Output the [x, y] coordinate of the center of the cell containing the given text.  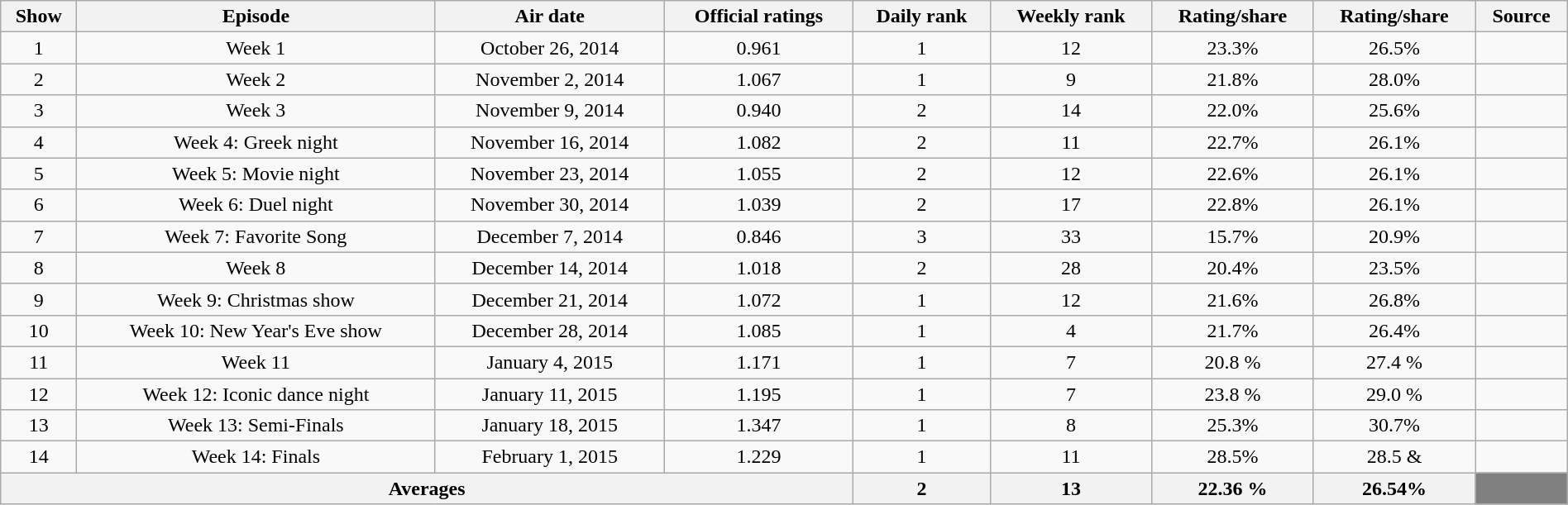
Week 10: New Year's Eve show [256, 331]
1.067 [758, 79]
Averages [427, 488]
21.7% [1233, 331]
23.3% [1233, 48]
28.5 & [1394, 457]
January 4, 2015 [549, 362]
5 [39, 174]
25.3% [1233, 426]
Weekly rank [1070, 17]
November 30, 2014 [549, 205]
22.7% [1233, 142]
20.4% [1233, 268]
30.7% [1394, 426]
1.072 [758, 299]
Week 1 [256, 48]
Week 14: Finals [256, 457]
Official ratings [758, 17]
Week 2 [256, 79]
33 [1070, 236]
28 [1070, 268]
26.8% [1394, 299]
28.0% [1394, 79]
Week 7: Favorite Song [256, 236]
22.6% [1233, 174]
Source [1522, 17]
15.7% [1233, 236]
27.4 % [1394, 362]
Week 8 [256, 268]
20.8 % [1233, 362]
November 9, 2014 [549, 111]
10 [39, 331]
1.347 [758, 426]
0.961 [758, 48]
26.5% [1394, 48]
28.5% [1233, 457]
January 18, 2015 [549, 426]
November 16, 2014 [549, 142]
0.940 [758, 111]
22.0% [1233, 111]
1.018 [758, 268]
December 7, 2014 [549, 236]
Air date [549, 17]
1.082 [758, 142]
October 26, 2014 [549, 48]
Week 11 [256, 362]
22.8% [1233, 205]
February 1, 2015 [549, 457]
1.195 [758, 394]
17 [1070, 205]
Week 6: Duel night [256, 205]
Episode [256, 17]
29.0 % [1394, 394]
Week 12: Iconic dance night [256, 394]
1.039 [758, 205]
26.4% [1394, 331]
December 14, 2014 [549, 268]
23.8 % [1233, 394]
20.9% [1394, 236]
1.085 [758, 331]
December 28, 2014 [549, 331]
1.229 [758, 457]
Daily rank [921, 17]
23.5% [1394, 268]
Week 5: Movie night [256, 174]
21.6% [1233, 299]
November 23, 2014 [549, 174]
December 21, 2014 [549, 299]
25.6% [1394, 111]
Week 13: Semi-Finals [256, 426]
1.171 [758, 362]
January 11, 2015 [549, 394]
26.54% [1394, 488]
Week 9: Christmas show [256, 299]
6 [39, 205]
November 2, 2014 [549, 79]
22.36 % [1233, 488]
Show [39, 17]
1.055 [758, 174]
0.846 [758, 236]
Week 3 [256, 111]
Week 4: Greek night [256, 142]
21.8% [1233, 79]
